Return (x, y) of the center of cell containing provided text 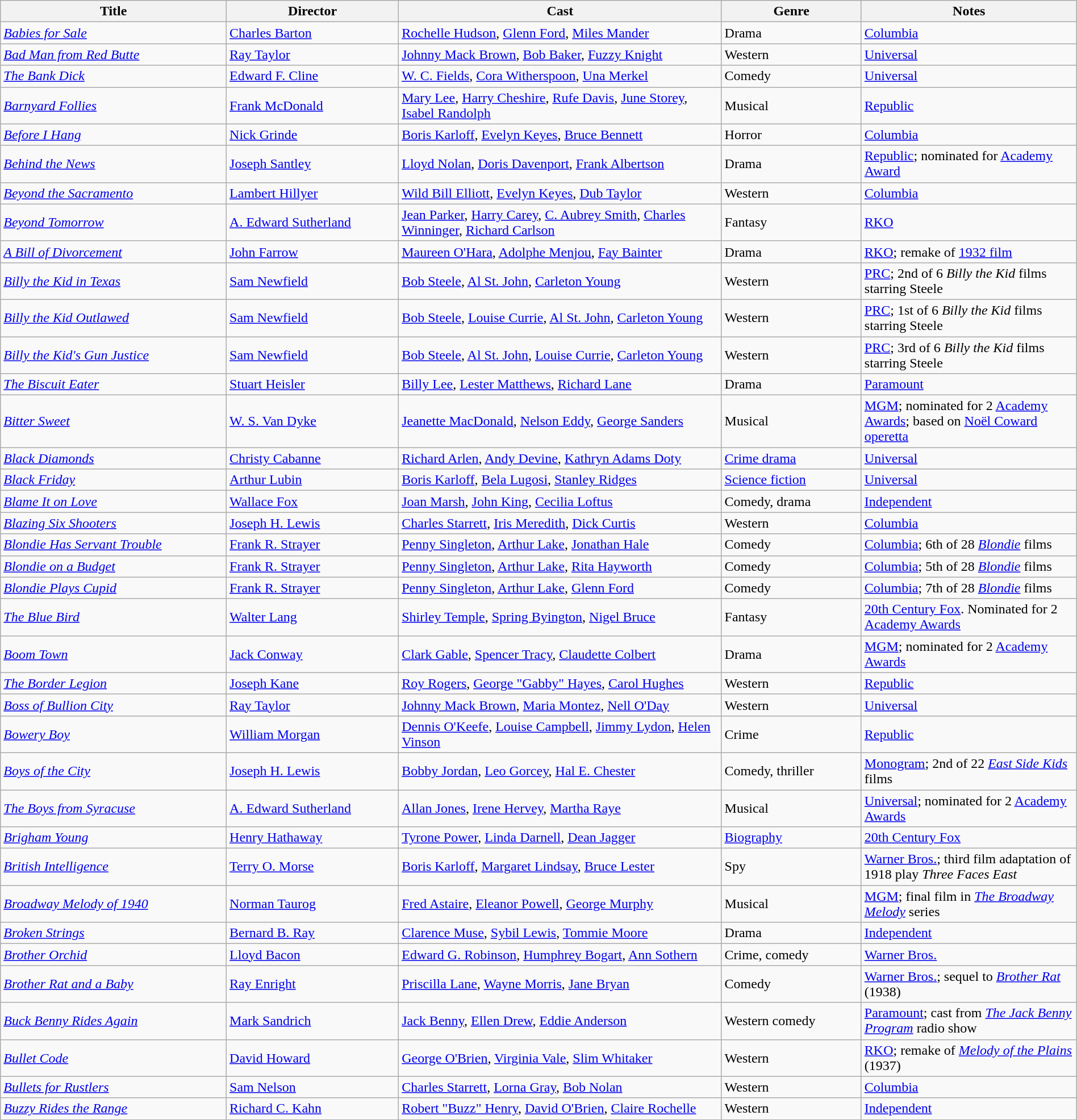
Bullets for Rustlers (114, 1087)
Richard C. Kahn (312, 1109)
Boom Town (114, 654)
Boris Karloff, Evelyn Keyes, Bruce Bennett (560, 135)
George O'Brien, Virginia Vale, Slim Whitaker (560, 1058)
Bob Steele, Al St. John, Louise Currie, Carleton Young (560, 354)
Crime (791, 734)
Boys of the City (114, 771)
Billy the Kid in Texas (114, 281)
Jack Conway (312, 654)
RKO (969, 223)
Buzzy Rides the Range (114, 1109)
Johnny Mack Brown, Bob Baker, Fuzzy Knight (560, 55)
Penny Singleton, Arthur Lake, Jonathan Hale (560, 545)
The Boys from Syracuse (114, 808)
Beyond the Sacramento (114, 193)
Mark Sandrich (312, 1021)
MGM; nominated for 2 Academy Awards (969, 654)
Joseph Santley (312, 164)
Paramount; cast from The Jack Benny Program radio show (969, 1021)
Western comedy (791, 1021)
Brother Rat and a Baby (114, 984)
Bad Man from Red Butte (114, 55)
Notes (969, 11)
Brother Orchid (114, 955)
Tyrone Power, Linda Darnell, Dean Jagger (560, 838)
Brigham Young (114, 838)
PRC; 1st of 6 Billy the Kid films starring Steele (969, 318)
Joseph Kane (312, 683)
Jean Parker, Harry Carey, C. Aubrey Smith, Charles Winninger, Richard Carlson (560, 223)
Terry O. Morse (312, 867)
Barnyard Follies (114, 106)
Lloyd Bacon (312, 955)
Edward G. Robinson, Humphrey Bogart, Ann Sothern (560, 955)
Beyond Tomorrow (114, 223)
Boss of Bullion City (114, 705)
RKO; remake of 1932 film (969, 252)
Bob Steele, Louise Currie, Al St. John, Carleton Young (560, 318)
Charles Starrett, Lorna Gray, Bob Nolan (560, 1087)
Boris Karloff, Margaret Lindsay, Bruce Lester (560, 867)
Billy Lee, Lester Matthews, Richard Lane (560, 385)
Title (114, 11)
Penny Singleton, Arthur Lake, Rita Hayworth (560, 566)
Behind the News (114, 164)
Rochelle Hudson, Glenn Ford, Miles Mander (560, 33)
Columbia; 6th of 28 Blondie films (969, 545)
PRC; 2nd of 6 Billy the Kid films starring Steele (969, 281)
Stuart Heisler (312, 385)
Broken Strings (114, 933)
Bowery Boy (114, 734)
Monogram; 2nd of 22 East Side Kids films (969, 771)
RKO; remake of Melody of the Plains (1937) (969, 1058)
Mary Lee, Harry Cheshire, Rufe Davis, June Storey, Isabel Randolph (560, 106)
A Bill of Divorcement (114, 252)
Black Diamonds (114, 458)
Arthur Lubin (312, 480)
The Biscuit Eater (114, 385)
Shirley Temple, Spring Byington, Nigel Bruce (560, 617)
Blazing Six Shooters (114, 523)
Blondie on a Budget (114, 566)
William Morgan (312, 734)
Christy Cabanne (312, 458)
Bitter Sweet (114, 421)
Jeanette MacDonald, Nelson Eddy, George Sanders (560, 421)
British Intelligence (114, 867)
Boris Karloff, Bela Lugosi, Stanley Ridges (560, 480)
Warner Bros.; third film adaptation of 1918 play Three Faces East (969, 867)
Universal; nominated for 2 Academy Awards (969, 808)
Science fiction (791, 480)
John Farrow (312, 252)
Maureen O'Hara, Adolphe Menjou, Fay Bainter (560, 252)
Before I Hang (114, 135)
Joan Marsh, John King, Cecilia Loftus (560, 502)
Comedy, thriller (791, 771)
Norman Taurog (312, 904)
Warner Bros.; sequel to Brother Rat (1938) (969, 984)
PRC; 3rd of 6 Billy the Kid films starring Steele (969, 354)
Sam Nelson (312, 1087)
Republic; nominated for Academy Award (969, 164)
Columbia; 5th of 28 Blondie films (969, 566)
Priscilla Lane, Wayne Morris, Jane Bryan (560, 984)
Bullet Code (114, 1058)
Babies for Sale (114, 33)
Lloyd Nolan, Doris Davenport, Frank Albertson (560, 164)
Wallace Fox (312, 502)
Walter Lang (312, 617)
Paramount (969, 385)
Nick Grinde (312, 135)
Biography (791, 838)
Comedy, drama (791, 502)
Buck Benny Rides Again (114, 1021)
Billy the Kid Outlawed (114, 318)
Director (312, 11)
MGM; final film in The Broadway Melody series (969, 904)
Bob Steele, Al St. John, Carleton Young (560, 281)
W. S. Van Dyke (312, 421)
Dennis O'Keefe, Louise Campbell, Jimmy Lydon, Helen Vinson (560, 734)
Jack Benny, Ellen Drew, Eddie Anderson (560, 1021)
Clarence Muse, Sybil Lewis, Tommie Moore (560, 933)
Charles Starrett, Iris Meredith, Dick Curtis (560, 523)
Allan Jones, Irene Hervey, Martha Raye (560, 808)
Spy (791, 867)
20th Century Fox. Nominated for 2 Academy Awards (969, 617)
Warner Bros. (969, 955)
Fred Astaire, Eleanor Powell, George Murphy (560, 904)
Robert "Buzz" Henry, David O'Brien, Claire Rochelle (560, 1109)
Johnny Mack Brown, Maria Montez, Nell O'Day (560, 705)
Frank McDonald (312, 106)
David Howard (312, 1058)
The Border Legion (114, 683)
Bernard B. Ray (312, 933)
Wild Bill Elliott, Evelyn Keyes, Dub Taylor (560, 193)
Bobby Jordan, Leo Gorcey, Hal E. Chester (560, 771)
MGM; nominated for 2 Academy Awards; based on Noël Coward operetta (969, 421)
Roy Rogers, George "Gabby" Hayes, Carol Hughes (560, 683)
Ray Enright (312, 984)
Columbia; 7th of 28 Blondie films (969, 588)
Penny Singleton, Arthur Lake, Glenn Ford (560, 588)
The Blue Bird (114, 617)
Billy the Kid's Gun Justice (114, 354)
Blondie Plays Cupid (114, 588)
Edward F. Cline (312, 76)
Charles Barton (312, 33)
Genre (791, 11)
Crime, comedy (791, 955)
Lambert Hillyer (312, 193)
Henry Hathaway (312, 838)
Black Friday (114, 480)
W. C. Fields, Cora Witherspoon, Una Merkel (560, 76)
Horror (791, 135)
Crime drama (791, 458)
The Bank Dick (114, 76)
Cast (560, 11)
Blondie Has Servant Trouble (114, 545)
Clark Gable, Spencer Tracy, Claudette Colbert (560, 654)
Blame It on Love (114, 502)
20th Century Fox (969, 838)
Broadway Melody of 1940 (114, 904)
Richard Arlen, Andy Devine, Kathryn Adams Doty (560, 458)
